Output the [x, y] coordinate of the center of the cell containing the given text.  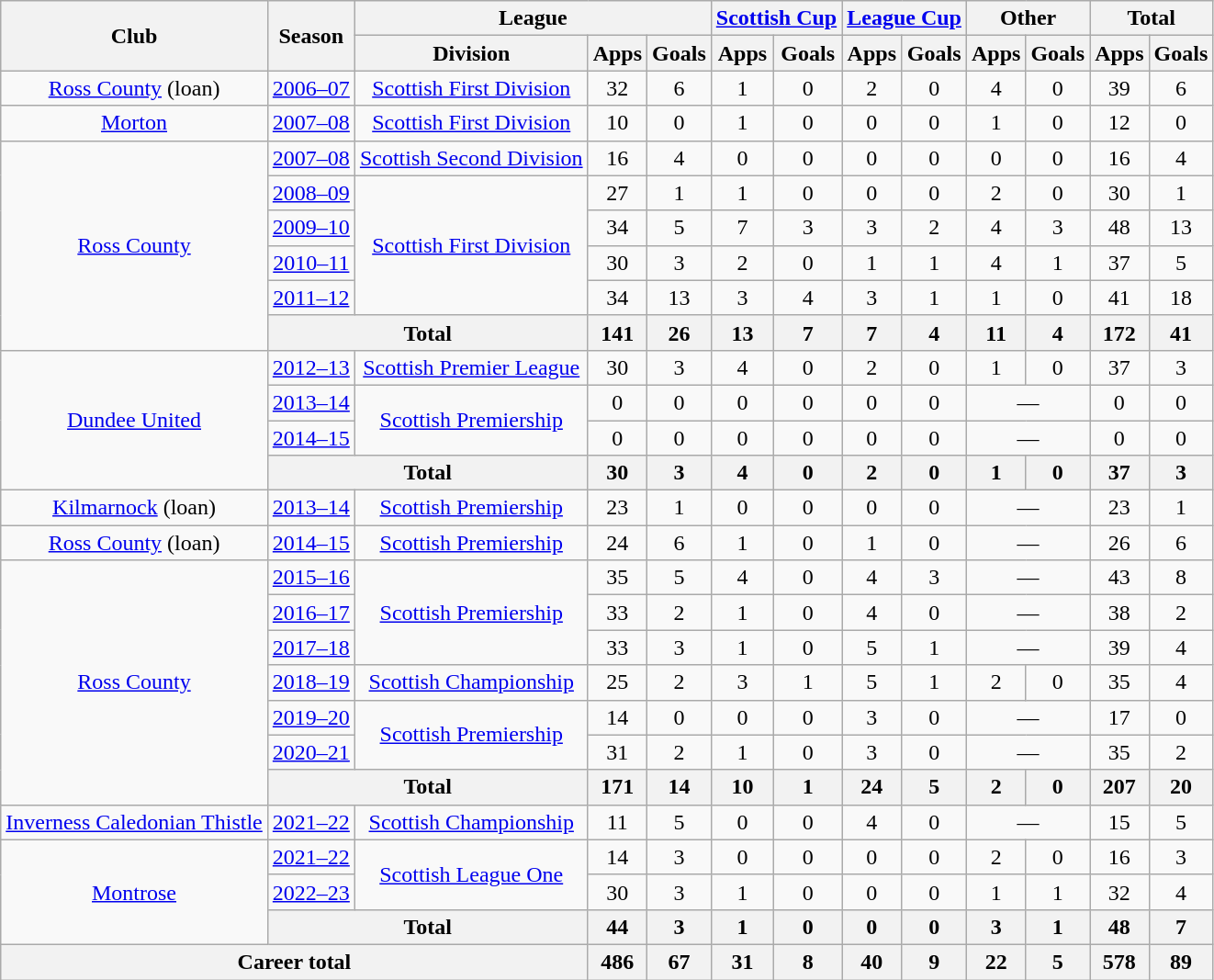
43 [1119, 578]
Season [310, 36]
40 [872, 962]
League Cup [905, 18]
Club [134, 36]
15 [1119, 822]
League [533, 18]
486 [617, 962]
89 [1181, 962]
Scottish Premier League [471, 367]
2008–09 [310, 193]
171 [617, 787]
2020–21 [310, 752]
67 [680, 962]
Dundee United [134, 420]
2022–23 [310, 892]
2010–11 [310, 263]
12 [1119, 123]
44 [617, 927]
172 [1119, 332]
38 [1119, 613]
2018–19 [310, 682]
2009–10 [310, 228]
2012–13 [310, 367]
2019–20 [310, 717]
Division [471, 53]
Inverness Caledonian Thistle [134, 822]
578 [1119, 962]
2011–12 [310, 298]
207 [1119, 787]
17 [1119, 717]
2016–17 [310, 613]
20 [1181, 787]
2015–16 [310, 578]
2017–18 [310, 648]
141 [617, 332]
22 [995, 962]
Scottish League One [471, 874]
2006–07 [310, 88]
27 [617, 193]
Other [1028, 18]
25 [617, 682]
Kilmarnock (loan) [134, 508]
Montrose [134, 892]
Scottish Second Division [471, 158]
18 [1181, 298]
Morton [134, 123]
Scottish Cup [776, 18]
9 [935, 962]
Career total [294, 962]
